Return (X, Y) of the center of cell containing provided text 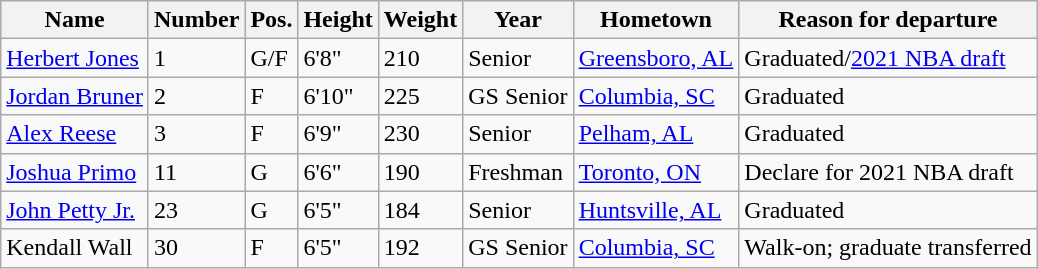
6'8" (338, 58)
Graduated/2021 NBA draft (888, 58)
192 (420, 248)
190 (420, 172)
Joshua Primo (75, 172)
Pelham, AL (656, 134)
6'9" (338, 134)
Jordan Bruner (75, 96)
Pos. (272, 20)
6'10" (338, 96)
Reason for departure (888, 20)
Toronto, ON (656, 172)
Huntsville, AL (656, 210)
Year (518, 20)
Name (75, 20)
230 (420, 134)
Kendall Wall (75, 248)
John Petty Jr. (75, 210)
3 (196, 134)
Freshman (518, 172)
Declare for 2021 NBA draft (888, 172)
225 (420, 96)
Walk-on; graduate transferred (888, 248)
Herbert Jones (75, 58)
G/F (272, 58)
Height (338, 20)
30 (196, 248)
Hometown (656, 20)
Weight (420, 20)
184 (420, 210)
6'6" (338, 172)
Greensboro, AL (656, 58)
Number (196, 20)
23 (196, 210)
Alex Reese (75, 134)
11 (196, 172)
2 (196, 96)
1 (196, 58)
210 (420, 58)
